Find where the given text appears and provide that cell's center as (x, y) coordinate. 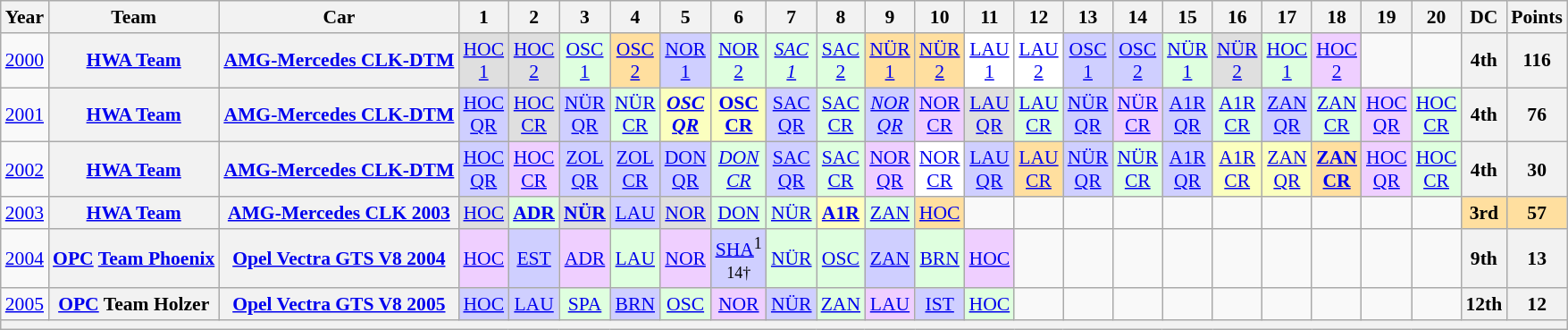
16 (1237, 17)
17 (1287, 17)
NOR1 (686, 61)
9 (890, 17)
NOR2 (739, 61)
AMG-Mercedes CLK 2003 (339, 213)
11 (990, 17)
2005 (25, 305)
116 (1537, 61)
20 (1437, 17)
OPC Team Phoenix (134, 259)
10 (940, 17)
2000 (25, 61)
76 (1537, 114)
6 (739, 17)
3rd (1483, 213)
SPA (584, 305)
2003 (25, 213)
Team (134, 17)
DON (739, 213)
18 (1337, 17)
19 (1387, 17)
ZOLQR (584, 170)
30 (1537, 170)
2 (534, 17)
LAU2 (1038, 61)
4 (635, 17)
2001 (25, 114)
A1R (841, 213)
Car (339, 17)
8 (841, 17)
ZOLCR (635, 170)
OPC Team Holzer (134, 305)
15 (1187, 17)
57 (1537, 213)
Year (25, 17)
3 (584, 17)
EST (534, 259)
2004 (25, 259)
5 (686, 17)
OSCCR (739, 114)
9th (1483, 259)
Opel Vectra GTS V8 2004 (339, 259)
DC (1483, 17)
LAU1 (990, 61)
SHA114† (739, 259)
Points (1537, 17)
2002 (25, 170)
SAC2 (841, 61)
14 (1137, 17)
Opel Vectra GTS V8 2005 (339, 305)
7 (792, 17)
IST (940, 305)
DONCR (739, 170)
OSCQR (686, 114)
DONQR (686, 170)
SAC1 (792, 61)
1 (483, 17)
12th (1483, 305)
